Return (X, Y) of the center of cell containing provided text 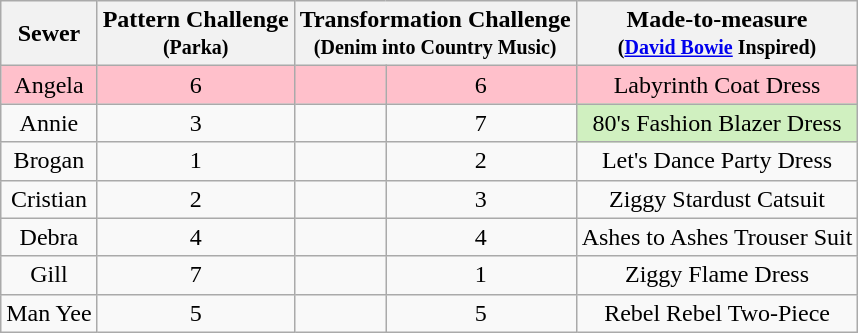
80's Fashion Blazer Dress (717, 123)
Rebel Rebel Two-Piece (717, 313)
Made-to-measure(David Bowie Inspired) (717, 34)
Angela (49, 85)
Transformation Challenge(Denim into Country Music) (435, 34)
Sewer (49, 34)
Ziggy Stardust Catsuit (717, 199)
Cristian (49, 199)
Debra (49, 237)
Gill (49, 275)
Annie (49, 123)
Ashes to Ashes Trouser Suit (717, 237)
Let's Dance Party Dress (717, 161)
Pattern Challenge(Parka) (196, 34)
Labyrinth Coat Dress (717, 85)
Ziggy Flame Dress (717, 275)
Brogan (49, 161)
Man Yee (49, 313)
